For the text-containing cell, return its midpoint in [x, y] coordinate format. 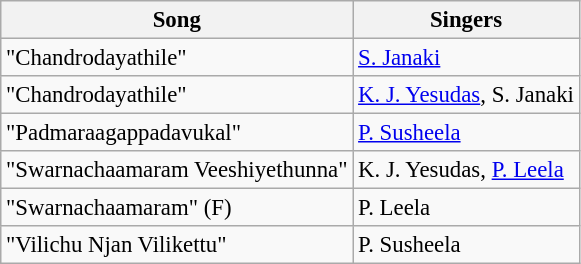
"Swarnachaamaram" (F) [177, 208]
K. J. Yesudas, S. Janaki [466, 95]
S. Janaki [466, 58]
Song [177, 20]
K. J. Yesudas, P. Leela [466, 170]
"Vilichu Njan Vilikettu" [177, 245]
"Padmaraagappadavukal" [177, 133]
P. Leela [466, 208]
"Swarnachaamaram Veeshiyethunna" [177, 170]
Singers [466, 20]
